Scan for the cell matching the given text and deliver its (x, y) coordinate at center. 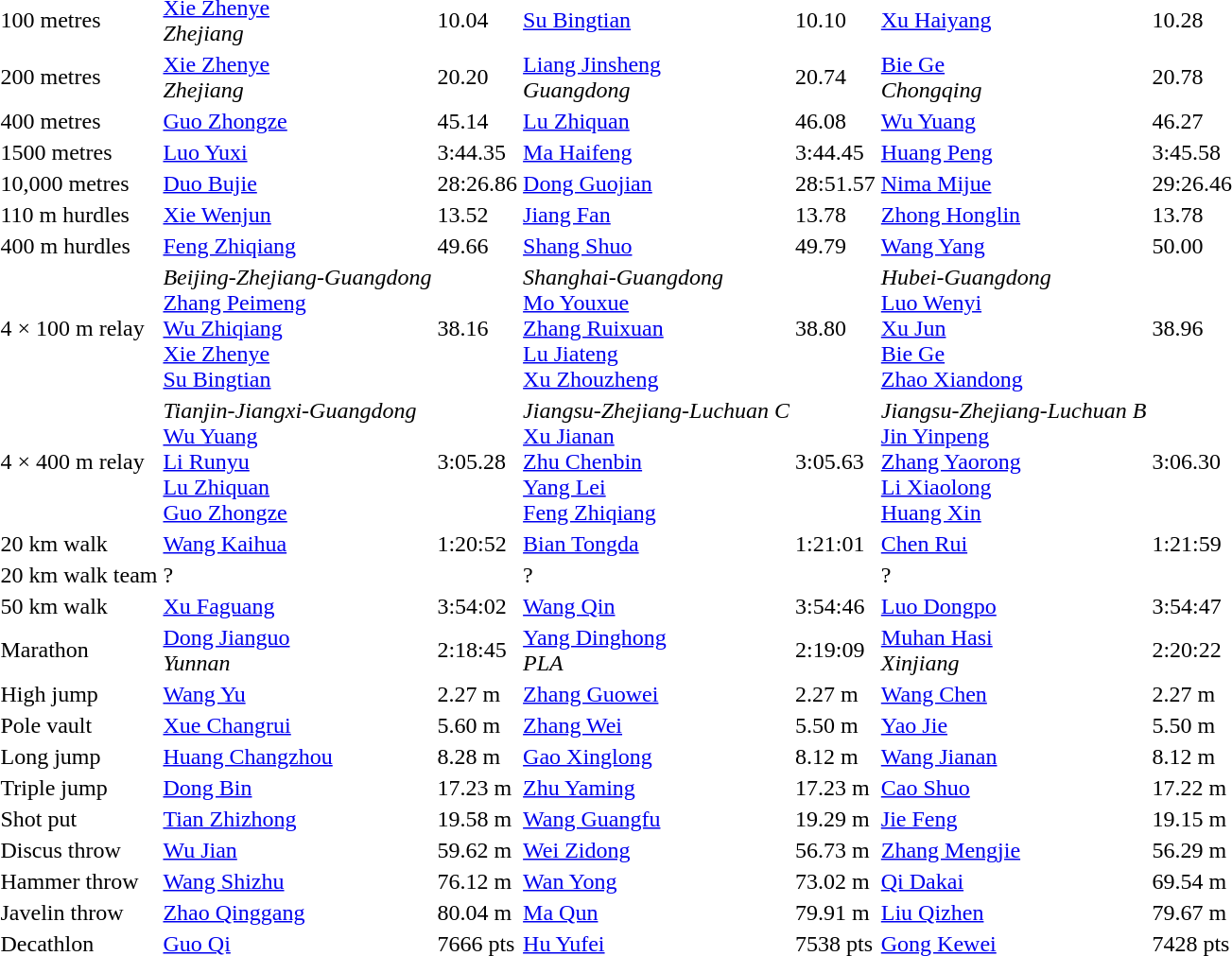
Bian Tongda (656, 544)
Wang Jianan (1014, 756)
Bie GeChongqing (1014, 78)
28:26.86 (477, 183)
Zhang Guowei (656, 694)
Gao Xinglong (656, 756)
19.29 m (836, 819)
38.80 (836, 328)
13.52 (477, 215)
79.91 m (836, 913)
49.79 (836, 246)
19.58 m (477, 819)
2:19:09 (836, 651)
80.04 m (477, 913)
Qi Dakai (1014, 881)
Wu Yuang (1014, 121)
Luo Dongpo (1014, 606)
Wang Kaihua (297, 544)
3:54:02 (477, 606)
Shang Shuo (656, 246)
2:18:45 (477, 651)
Jie Feng (1014, 819)
Cao Shuo (1014, 788)
Dong Guojian (656, 183)
Liang JinshengGuangdong (656, 78)
73.02 m (836, 881)
Huang Peng (1014, 152)
Ma Haifeng (656, 152)
Beijing-Zhejiang-GuangdongZhang PeimengWu ZhiqiangXie ZhenyeSu Bingtian (297, 328)
Yao Jie (1014, 725)
3:05.63 (836, 461)
Jiang Fan (656, 215)
Zhang Mengjie (1014, 850)
Dong Bin (297, 788)
20.20 (477, 78)
45.14 (477, 121)
Guo Zhongze (297, 121)
Feng Zhiqiang (297, 246)
3:54:46 (836, 606)
76.12 m (477, 881)
Zhang Wei (656, 725)
20.74 (836, 78)
Tian Zhizhong (297, 819)
Yang DinghongPLA (656, 651)
Wu Jian (297, 850)
Hubei-GuangdongLuo WenyiXu JunBie GeZhao Xiandong (1014, 328)
3:44.35 (477, 152)
5.50 m (836, 725)
Wang Qin (656, 606)
Wang Shizhu (297, 881)
Zhong Honglin (1014, 215)
Wang Yu (297, 694)
Ma Qun (656, 913)
Xie Wenjun (297, 215)
Dong JianguoYunnan (297, 651)
3:44.45 (836, 152)
Shanghai-GuangdongMo YouxueZhang RuixuanLu JiatengXu Zhouzheng (656, 328)
56.73 m (836, 850)
1:21:01 (836, 544)
13.78 (836, 215)
Zhao Qinggang (297, 913)
Tianjin-Jiangxi-GuangdongWu YuangLi RunyuLu ZhiquanGuo Zhongze (297, 461)
49.66 (477, 246)
59.62 m (477, 850)
Lu Zhiquan (656, 121)
3:05.28 (477, 461)
Jiangsu-Zhejiang-Luchuan CXu JiananZhu ChenbinYang LeiFeng Zhiqiang (656, 461)
8.12 m (836, 756)
5.60 m (477, 725)
Nima Mijue (1014, 183)
46.08 (836, 121)
Jiangsu-Zhejiang-Luchuan BJin YinpengZhang YaorongLi XiaolongHuang Xin (1014, 461)
Wang Guangfu (656, 819)
Wei Zidong (656, 850)
Liu Qizhen (1014, 913)
Wang Yang (1014, 246)
Duo Bujie (297, 183)
Luo Yuxi (297, 152)
1:20:52 (477, 544)
Xie ZhenyeZhejiang (297, 78)
Xu Faguang (297, 606)
Chen Rui (1014, 544)
Wan Yong (656, 881)
Wang Chen (1014, 694)
38.16 (477, 328)
8.28 m (477, 756)
Huang Changzhou (297, 756)
28:51.57 (836, 183)
Muhan HasiXinjiang (1014, 651)
Zhu Yaming (656, 788)
Xue Changrui (297, 725)
